Provide the [X, Y] coordinate of the cell's center where the given text is located.  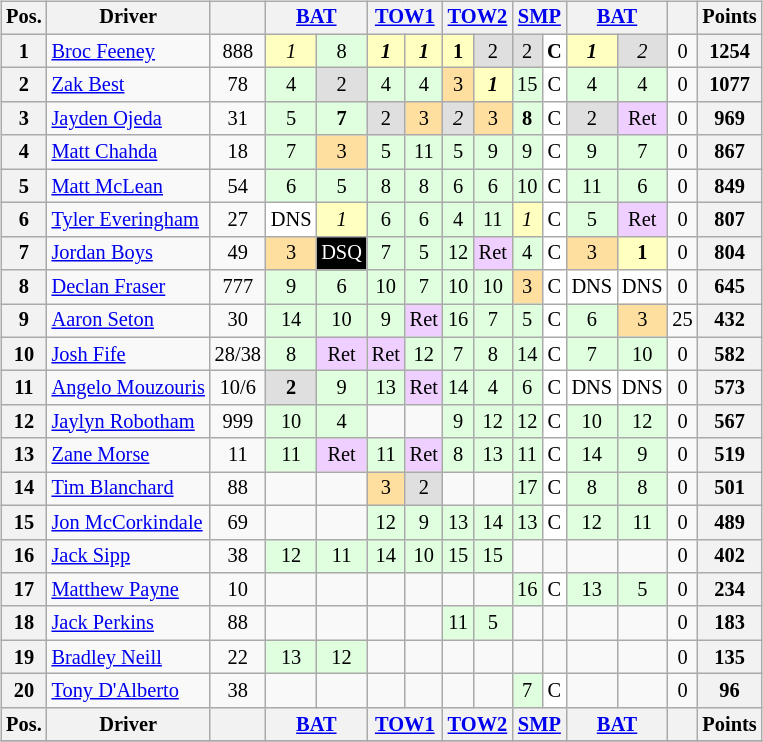
888 [238, 51]
96 [730, 691]
19 [24, 657]
Jack Perkins [128, 623]
Josh Fife [128, 354]
807 [730, 220]
135 [730, 657]
49 [238, 253]
Matt McLean [128, 186]
567 [730, 422]
Matt Chahda [128, 152]
Bradley Neill [128, 657]
582 [730, 354]
501 [730, 489]
25 [682, 321]
1077 [730, 85]
Jayden Ojeda [128, 119]
234 [730, 590]
Aaron Seton [128, 321]
645 [730, 287]
402 [730, 556]
Tyler Everingham [128, 220]
22 [238, 657]
Zane Morse [128, 455]
20 [24, 691]
Angelo Mouzouris [128, 388]
Broc Feeney [128, 51]
Zak Best [128, 85]
573 [730, 388]
Jon McCorkindale [128, 522]
30 [238, 321]
69 [238, 522]
54 [238, 186]
78 [238, 85]
804 [730, 253]
969 [730, 119]
10/6 [238, 388]
183 [730, 623]
867 [730, 152]
Matthew Payne [128, 590]
Tony D'Alberto [128, 691]
849 [730, 186]
31 [238, 119]
Jaylyn Robotham [128, 422]
Jack Sipp [128, 556]
Tim Blanchard [128, 489]
432 [730, 321]
28/38 [238, 354]
999 [238, 422]
Jordan Boys [128, 253]
777 [238, 287]
1254 [730, 51]
Declan Fraser [128, 287]
DSQ [341, 253]
27 [238, 220]
489 [730, 522]
519 [730, 455]
